Locate the cell with the specified text and output its [x, y] center coordinate. 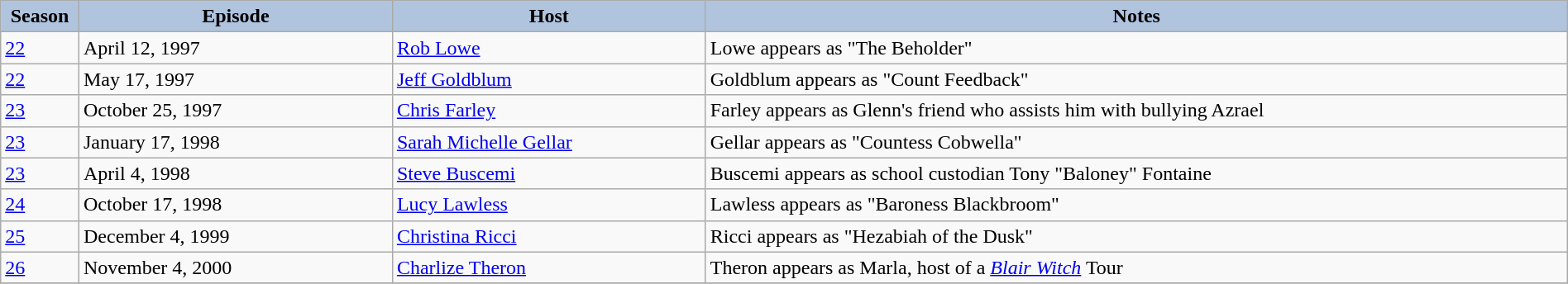
Chris Farley [549, 111]
Steve Buscemi [549, 173]
Goldblum appears as "Count Feedback" [1136, 79]
25 [40, 236]
Lowe appears as "The Beholder" [1136, 48]
Jeff Goldblum [549, 79]
Buscemi appears as school custodian Tony "Baloney" Fontaine [1136, 173]
November 4, 2000 [235, 267]
Rob Lowe [549, 48]
October 25, 1997 [235, 111]
May 17, 1997 [235, 79]
Christina Ricci [549, 236]
Farley appears as Glenn's friend who assists him with bullying Azrael [1136, 111]
Notes [1136, 17]
26 [40, 267]
Ricci appears as "Hezabiah of the Dusk" [1136, 236]
Sarah Michelle Gellar [549, 142]
Charlize Theron [549, 267]
Lucy Lawless [549, 205]
Theron appears as Marla, host of a Blair Witch Tour [1136, 267]
January 17, 1998 [235, 142]
Host [549, 17]
Season [40, 17]
Gellar appears as "Countess Cobwella" [1136, 142]
24 [40, 205]
December 4, 1999 [235, 236]
Episode [235, 17]
April 12, 1997 [235, 48]
October 17, 1998 [235, 205]
Lawless appears as "Baroness Blackbroom" [1136, 205]
April 4, 1998 [235, 173]
